Pinpoint the cell where the given text exists, returning its (x, y) midpoint coordinate. 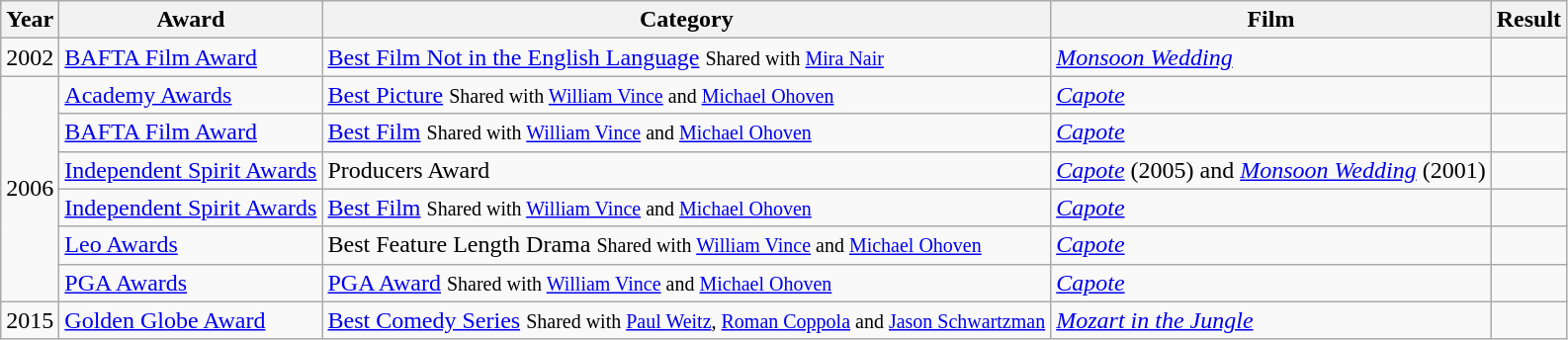
Monsoon Wedding (1271, 57)
Category (686, 20)
Capote (2005) and Monsoon Wedding (2001) (1271, 170)
PGA Award Shared with William Vince and Michael Ohoven (686, 283)
Film (1271, 20)
Award (191, 20)
Golden Globe Award (191, 320)
Mozart in the Jungle (1271, 320)
PGA Awards (191, 283)
Year (30, 20)
Result (1528, 20)
2002 (30, 57)
Best Picture Shared with William Vince and Michael Ohoven (686, 95)
Producers Award (686, 170)
2015 (30, 320)
Leo Awards (191, 245)
Best Feature Length Drama Shared with William Vince and Michael Ohoven (686, 245)
2006 (30, 189)
Best Film Not in the English Language Shared with Mira Nair (686, 57)
Best Comedy Series Shared with Paul Weitz, Roman Coppola and Jason Schwartzman (686, 320)
Academy Awards (191, 95)
